Output the (X, Y) coordinate of the center of the cell containing the given text.  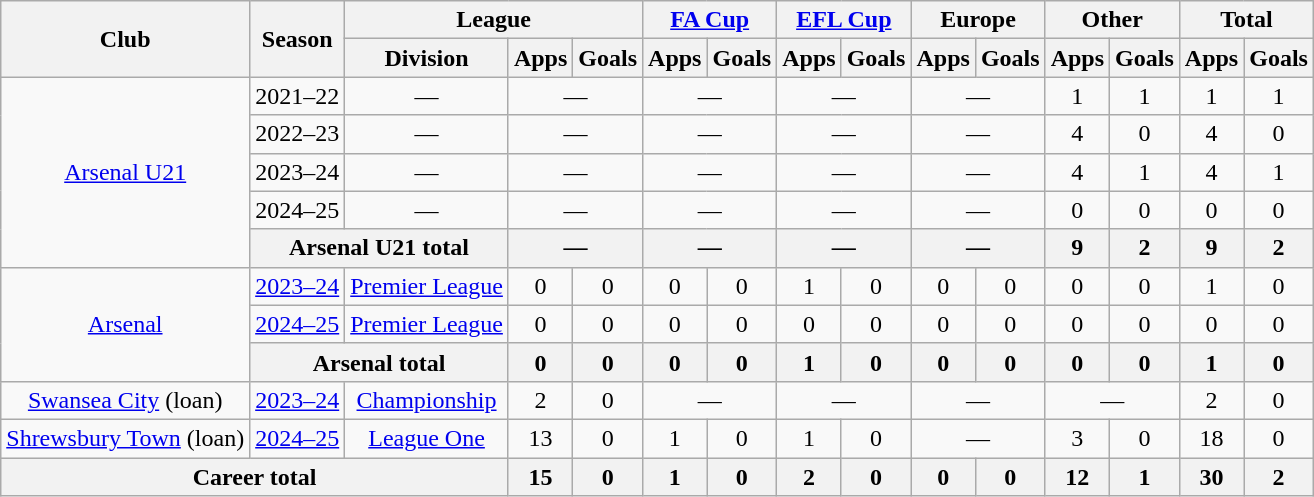
Career total (255, 477)
15 (540, 477)
Arsenal (126, 324)
30 (1211, 477)
League One (427, 438)
Season (298, 39)
FA Cup (710, 20)
Arsenal U21 total (380, 248)
Swansea City (loan) (126, 400)
18 (1211, 438)
Europe (978, 20)
Total (1246, 20)
League (494, 20)
2022–23 (298, 134)
13 (540, 438)
Shrewsbury Town (loan) (126, 438)
Arsenal total (380, 362)
Division (427, 58)
2021–22 (298, 96)
3 (1077, 438)
EFL Cup (844, 20)
12 (1077, 477)
Championship (427, 400)
Club (126, 39)
Other (1112, 20)
Arsenal U21 (126, 172)
